Output the [X, Y] coordinate of the center of the cell containing the given text.  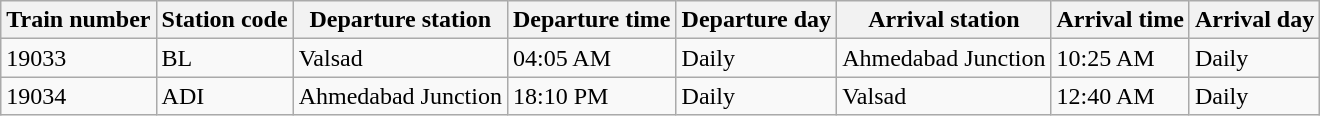
10:25 AM [1120, 58]
Arrival time [1120, 20]
Departure time [592, 20]
BL [224, 58]
ADI [224, 96]
Arrival day [1254, 20]
18:10 PM [592, 96]
Departure day [756, 20]
19034 [78, 96]
12:40 AM [1120, 96]
Station code [224, 20]
19033 [78, 58]
Train number [78, 20]
Arrival station [944, 20]
Departure station [400, 20]
04:05 AM [592, 58]
